Return the (x, y) coordinate for the center point of the cell that contains the specified text.  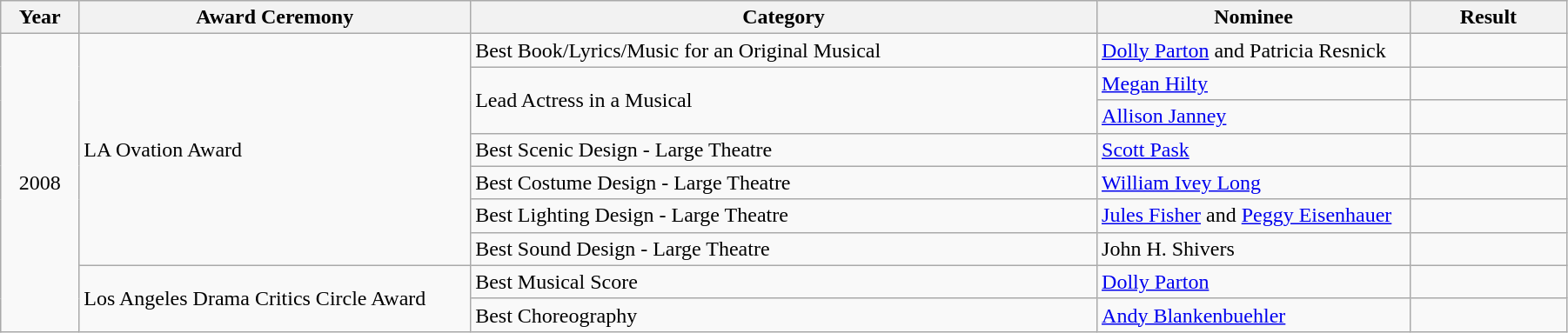
Jules Fisher and Peggy Eisenhauer (1254, 216)
Award Ceremony (275, 17)
Best Choreography (784, 315)
William Ivey Long (1254, 183)
Andy Blankenbuehler (1254, 315)
Los Angeles Drama Critics Circle Award (275, 298)
Best Costume Design - Large Theatre (784, 183)
Lead Actress in a Musical (784, 100)
Dolly Parton (1254, 282)
John H. Shivers (1254, 249)
Best Sound Design - Large Theatre (784, 249)
Dolly Parton and Patricia Resnick (1254, 50)
Year (40, 17)
Nominee (1254, 17)
Best Musical Score (784, 282)
Best Lighting Design - Large Theatre (784, 216)
LA Ovation Award (275, 150)
Allison Janney (1254, 117)
Best Scenic Design - Large Theatre (784, 150)
Megan Hilty (1254, 83)
Best Book/Lyrics/Music for an Original Musical (784, 50)
Scott Pask (1254, 150)
2008 (40, 183)
Result (1488, 17)
Category (784, 17)
